Detect which cell encompasses the target text, then output its (X, Y) center coordinate. 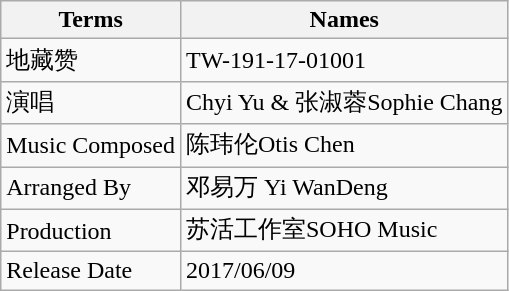
Music Composed (91, 146)
TW-191-17-01001 (344, 60)
地藏赞 (91, 60)
演唱 (91, 102)
Terms (91, 20)
Chyi Yu & 张淑蓉Sophie Chang (344, 102)
Names (344, 20)
Release Date (91, 271)
Arranged By (91, 188)
陈玮伦Otis Chen (344, 146)
苏活工作室SOHO Music (344, 230)
Production (91, 230)
邓易万 Yi WanDeng (344, 188)
2017/06/09 (344, 271)
